Identify which cell holds the provided text, then report its [X, Y] central coordinate. 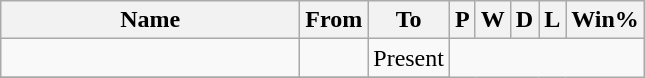
Name [150, 20]
From [334, 20]
D [524, 20]
L [552, 20]
W [492, 20]
Present [409, 58]
P [462, 20]
To [409, 20]
Win% [606, 20]
